Extract the (X, Y) coordinate from the center of the cell holding the provided text.  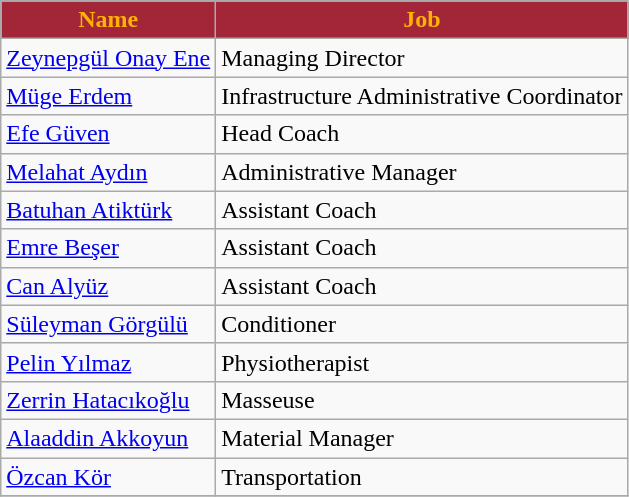
Özcan Kör (108, 477)
Alaaddin Akkoyun (108, 438)
Job (422, 20)
Emre Beşer (108, 248)
Infrastructure Administrative Coordinator (422, 96)
Transportation (422, 477)
Melahat Aydın (108, 172)
Physiotherapist (422, 362)
Administrative Manager (422, 172)
Müge Erdem (108, 96)
Efe Güven (108, 134)
Batuhan Atiktürk (108, 210)
Managing Director (422, 58)
Zeynepgül Onay Ene (108, 58)
Süleyman Görgülü (108, 324)
Conditioner (422, 324)
Zerrin Hatacıkoğlu (108, 400)
Can Alyüz (108, 286)
Pelin Yılmaz (108, 362)
Name (108, 20)
Masseuse (422, 400)
Head Coach (422, 134)
Material Manager (422, 438)
